From the cell containing the given text, extract its center point as [x, y] coordinate. 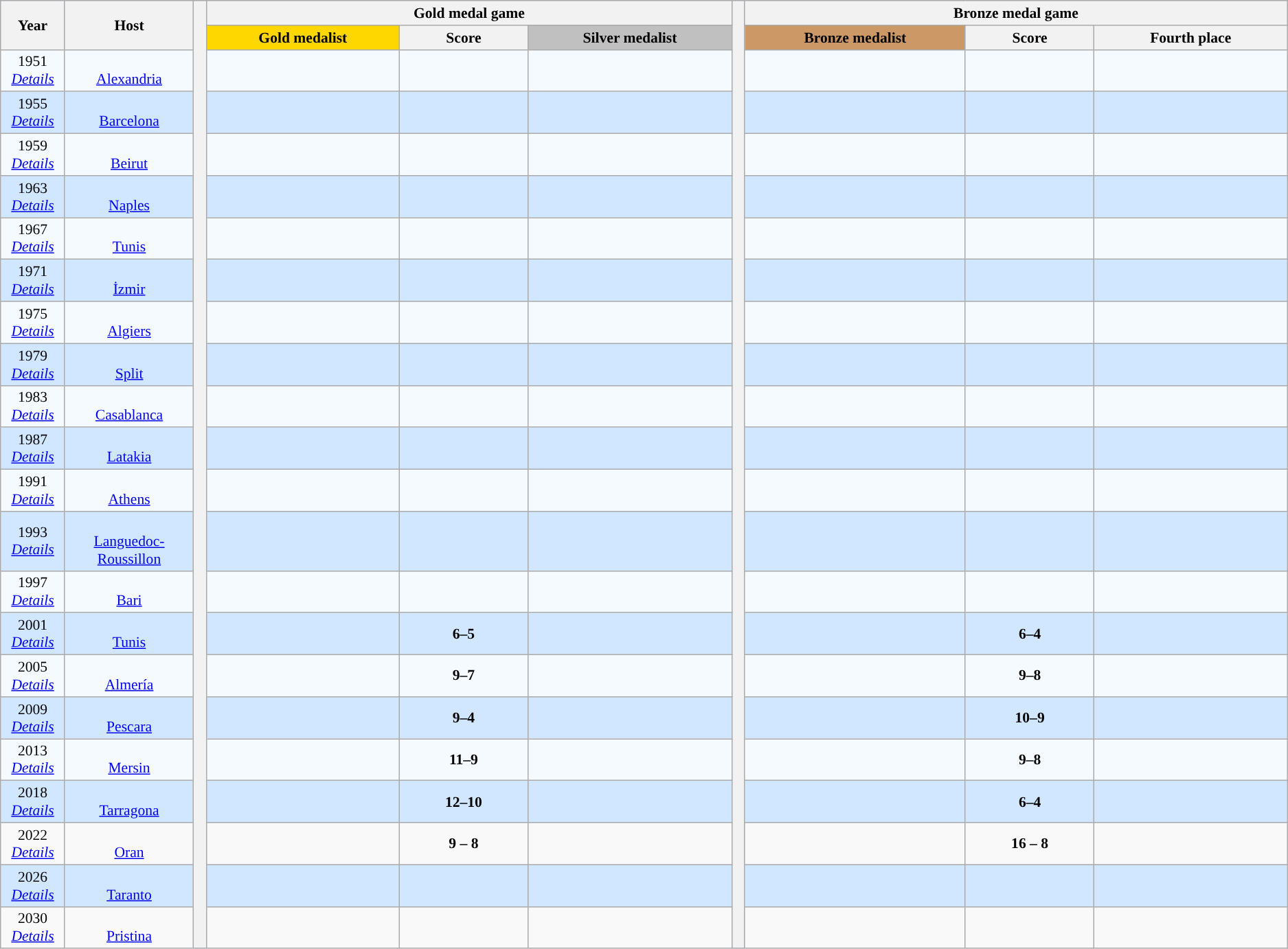
Algiers [129, 323]
1991Details [33, 490]
1955Details [33, 113]
İzmir [129, 280]
2005 Details [33, 676]
2013 Details [33, 759]
16 – 8 [1029, 843]
Barcelona [129, 113]
Year [33, 25]
Athens [129, 490]
2022 Details [33, 843]
1993Details [33, 541]
2009Details [33, 718]
11–9 [463, 759]
Bronze medalist [855, 38]
12–10 [463, 802]
Naples [129, 196]
Silver medalist [631, 38]
1975Details [33, 323]
Tarragona [129, 802]
1987Details [33, 449]
Almería [129, 676]
2026 Details [33, 886]
Casablanca [129, 407]
2030 Details [33, 927]
Bari [129, 592]
Mersin [129, 759]
Taranto [129, 886]
Fourth place [1191, 38]
1997Details [33, 592]
1983Details [33, 407]
Oran [129, 843]
2001Details [33, 634]
Gold medalist [302, 38]
1951Details [33, 70]
10–9 [1029, 718]
Split [129, 364]
Host [129, 25]
1963Details [33, 196]
Gold medal game [468, 13]
Bronze medal game [1015, 13]
1959Details [33, 155]
1979Details [33, 364]
Beirut [129, 155]
9–7 [463, 676]
Alexandria [129, 70]
Latakia [129, 449]
9–4 [463, 718]
9 – 8 [463, 843]
Pristina [129, 927]
2018 Details [33, 802]
6–5 [463, 634]
1971Details [33, 280]
Pescara [129, 718]
Languedoc-Roussillon [129, 541]
1967Details [33, 239]
